Identify which cell holds the provided text, then report its [x, y] central coordinate. 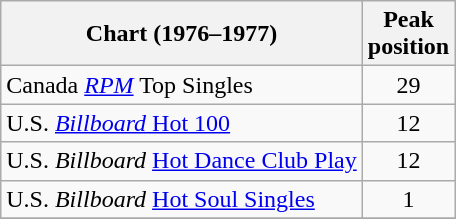
Chart (1976–1977) [182, 34]
U.S. Billboard Hot Dance Club Play [182, 161]
29 [408, 85]
1 [408, 199]
Canada RPM Top Singles [182, 85]
U.S. Billboard Hot 100 [182, 123]
U.S. Billboard Hot Soul Singles [182, 199]
Peakposition [408, 34]
